Provide the [x, y] coordinate of the cell's center where the given text is located.  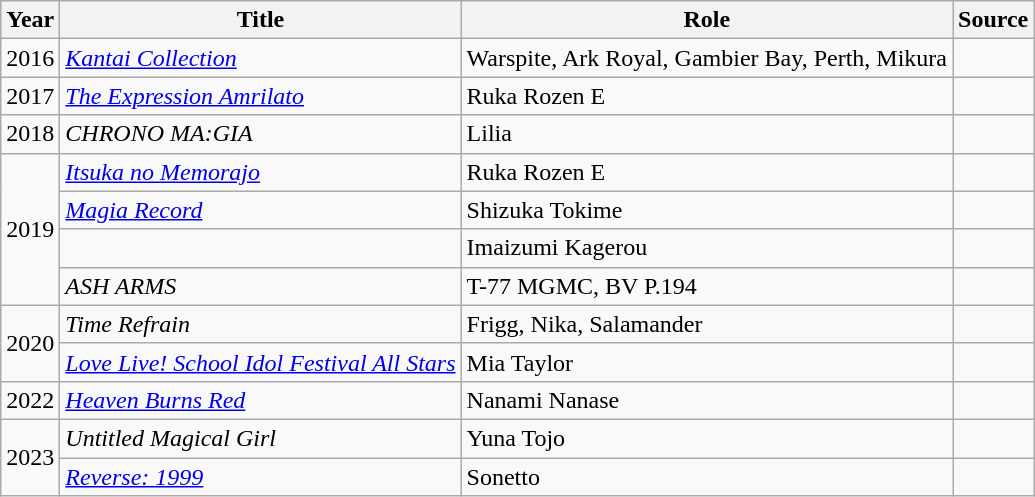
Yuna Tojo [706, 438]
2023 [30, 457]
Sonetto [706, 477]
The Expression Amrilato [260, 96]
Shizuka Tokime [706, 210]
2017 [30, 96]
Role [706, 20]
Source [994, 20]
T-77 MGMC, BV P.194 [706, 286]
ASH ARMS [260, 286]
Title [260, 20]
2018 [30, 134]
CHRONO MA:GIA [260, 134]
Kantai Collection [260, 58]
Frigg, Nika, Salamander [706, 324]
2022 [30, 400]
2016 [30, 58]
Reverse: 1999 [260, 477]
2020 [30, 343]
Nanami Nanase [706, 400]
Imaizumi Kagerou [706, 248]
Mia Taylor [706, 362]
Year [30, 20]
Lilia [706, 134]
Magia Record [260, 210]
2019 [30, 229]
Itsuka no Memorajo [260, 172]
Love Live! School Idol Festival All Stars [260, 362]
Time Refrain [260, 324]
Untitled Magical Girl [260, 438]
Heaven Burns Red [260, 400]
Warspite, Ark Royal, Gambier Bay, Perth, Mikura [706, 58]
